Detect which cell encompasses the target text, then output its (X, Y) center coordinate. 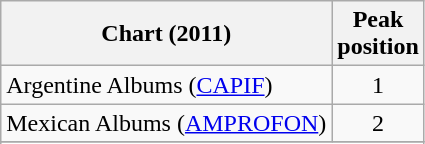
Mexican Albums (AMPROFON) (166, 123)
Argentine Albums (CAPIF) (166, 85)
2 (378, 123)
1 (378, 85)
Peakposition (378, 34)
Chart (2011) (166, 34)
